Provide the [x, y] coordinate of the cell's center where the given text is located.  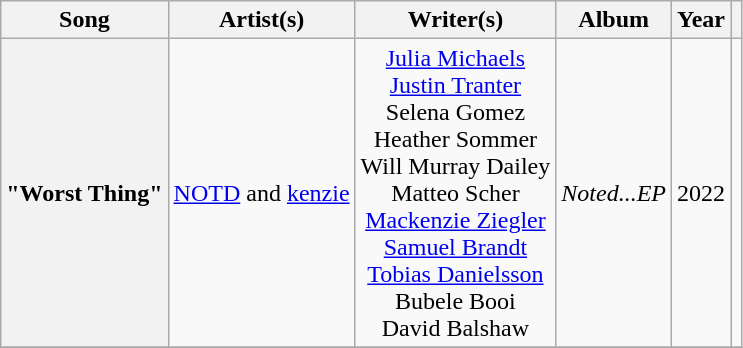
Artist(s) [262, 20]
Writer(s) [456, 20]
Noted...EP [614, 193]
Song [84, 20]
Album [614, 20]
NOTD and kenzie [262, 193]
"Worst Thing" [84, 193]
Year [702, 20]
2022 [702, 193]
